Detect which cell encompasses the target text, then output its (X, Y) center coordinate. 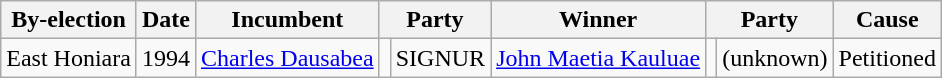
By-election (69, 20)
Cause (887, 20)
(unknown) (775, 58)
SIGNUR (440, 58)
Date (166, 20)
1994 (166, 58)
Incumbent (287, 20)
Petitioned (887, 58)
East Honiara (69, 58)
Winner (598, 20)
Charles Dausabea (287, 58)
John Maetia Kauluae (598, 58)
